Detect which cell encompasses the target text, then output its (X, Y) center coordinate. 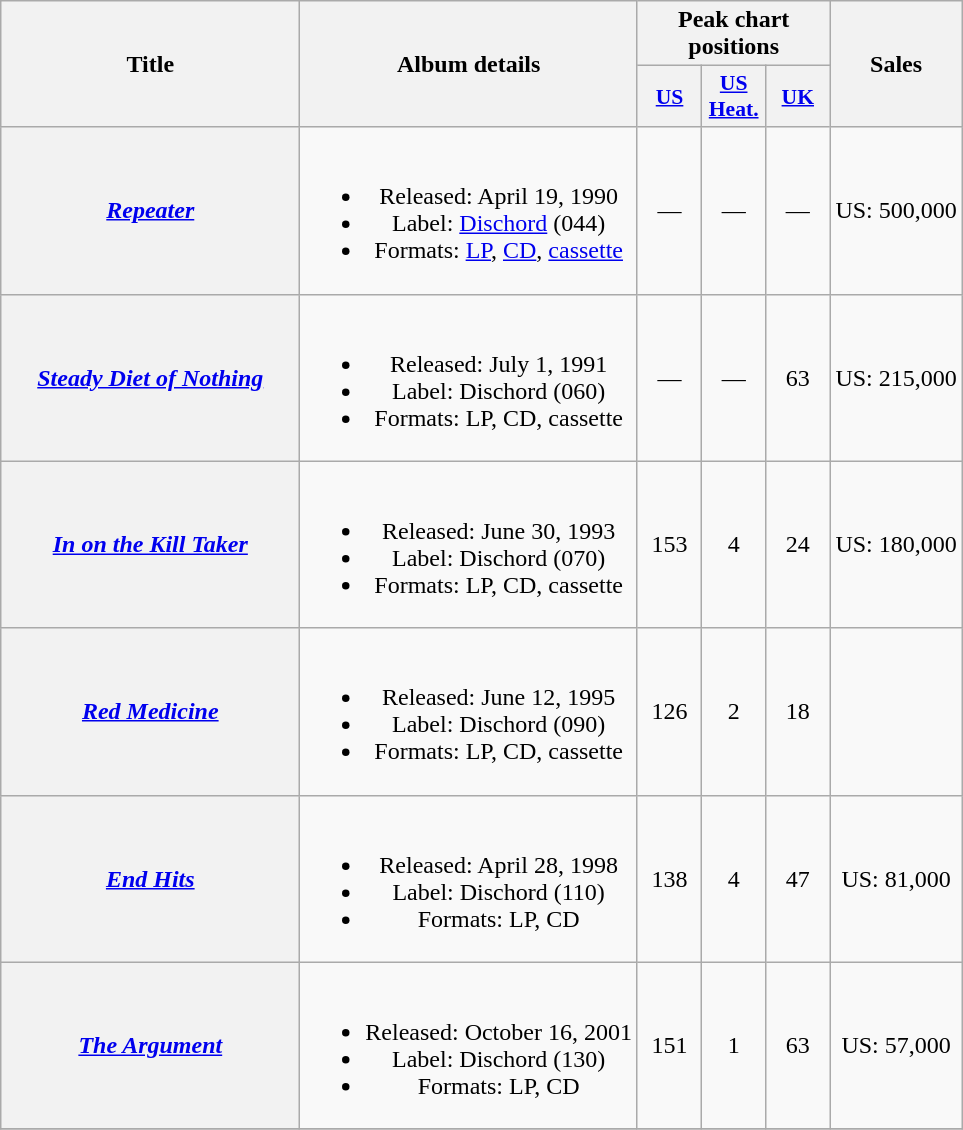
USHeat. (734, 96)
Repeater (150, 210)
151 (669, 1046)
Released: April 28, 1998Label: Dischord (110)Formats: LP, CD (469, 878)
1 (734, 1046)
Released: July 1, 1991Label: Dischord (060)Formats: LP, CD, cassette (469, 378)
The Argument (150, 1046)
153 (669, 544)
Released: June 30, 1993Label: Dischord (070)Formats: LP, CD, cassette (469, 544)
47 (798, 878)
18 (798, 712)
Title (150, 64)
Steady Diet of Nothing (150, 378)
In on the Kill Taker (150, 544)
138 (669, 878)
2 (734, 712)
US (669, 96)
126 (669, 712)
US: 215,000 (896, 378)
US: 500,000 (896, 210)
US: 81,000 (896, 878)
US: 57,000 (896, 1046)
24 (798, 544)
Red Medicine (150, 712)
End Hits (150, 878)
Released: June 12, 1995Label: Dischord (090)Formats: LP, CD, cassette (469, 712)
Released: October 16, 2001Label: Dischord (130)Formats: LP, CD (469, 1046)
Sales (896, 64)
UK (798, 96)
Released: April 19, 1990Label: Dischord (044)Formats: LP, CD, cassette (469, 210)
Album details (469, 64)
US: 180,000 (896, 544)
Peak chart positions (733, 34)
